Extract the (x, y) coordinate from the center of the cell holding the provided text.  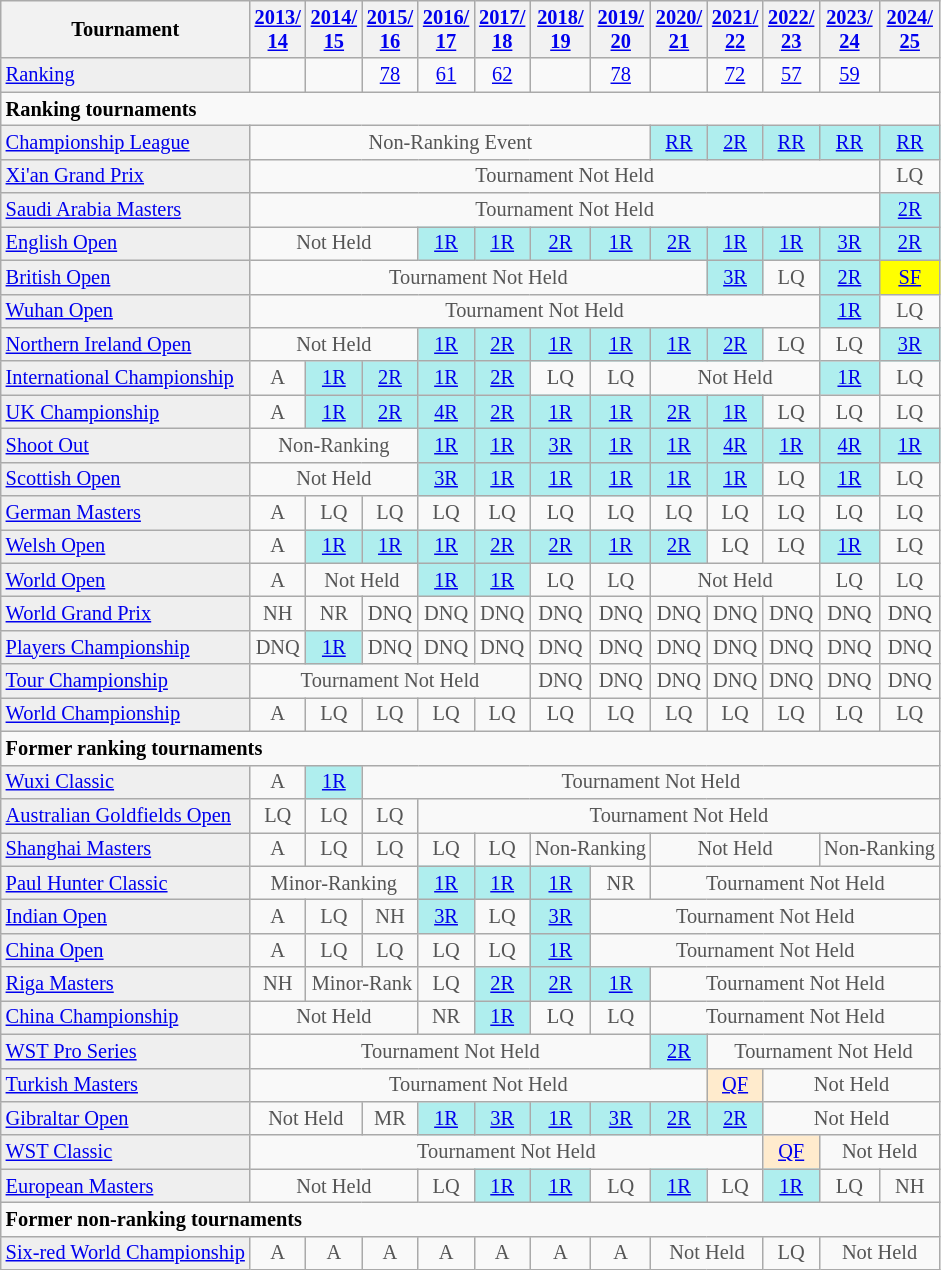
Turkish Masters (126, 1085)
59 (849, 75)
2013/14 (278, 29)
British Open (126, 277)
English Open (126, 243)
2016/17 (446, 29)
2023/24 (849, 29)
2017/18 (502, 29)
SF (910, 277)
72 (735, 75)
2019/20 (621, 29)
2018/19 (560, 29)
China Championship (126, 1017)
Wuhan Open (126, 311)
Indian Open (126, 916)
Gibraltar Open (126, 1118)
UK Championship (126, 412)
Riga Masters (126, 984)
Welsh Open (126, 546)
World Championship (126, 714)
Northern Ireland Open (126, 344)
Tournament (126, 29)
Former ranking tournaments (470, 748)
German Masters (126, 513)
MR (390, 1118)
Australian Goldfields Open (126, 815)
China Open (126, 950)
WST Pro Series (126, 1051)
World Grand Prix (126, 613)
Tour Championship (126, 681)
Saudi Arabia Masters (126, 210)
World Open (126, 580)
Paul Hunter Classic (126, 883)
Shoot Out (126, 445)
2021/22 (735, 29)
Minor-Rank (362, 984)
Ranking (126, 75)
Wuxi Classic (126, 782)
2024/25 (910, 29)
Former non-ranking tournaments (470, 1219)
2014/15 (334, 29)
Six-red World Championship (126, 1253)
Shanghai Masters (126, 849)
62 (502, 75)
Non-Ranking Event (450, 142)
Players Championship (126, 647)
2022/23 (791, 29)
Minor-Ranking (334, 883)
2020/21 (679, 29)
European Masters (126, 1186)
Xi'an Grand Prix (126, 176)
WST Classic (126, 1152)
Scottish Open (126, 479)
Championship League (126, 142)
61 (446, 75)
Ranking tournaments (470, 109)
2015/16 (390, 29)
International Championship (126, 378)
57 (791, 75)
